Return (X, Y) of the center of cell containing provided text 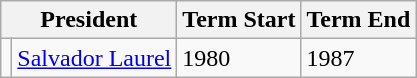
1987 (358, 58)
President (89, 20)
Term Start (239, 20)
Term End (358, 20)
1980 (239, 58)
Salvador Laurel (94, 58)
